Return the (X, Y) coordinate for the center point of the cell that contains the specified text.  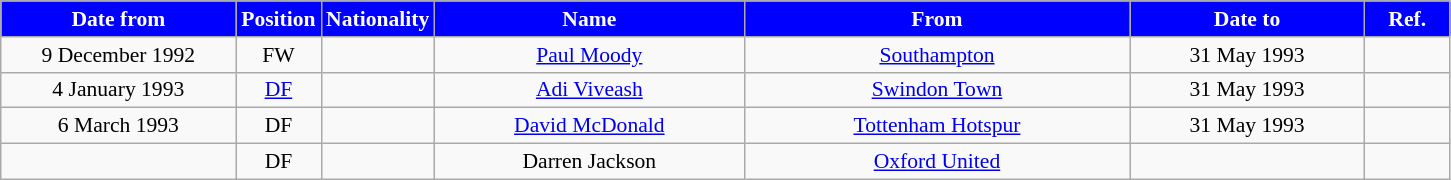
Tottenham Hotspur (936, 126)
Ref. (1408, 19)
David McDonald (589, 126)
Nationality (378, 19)
6 March 1993 (118, 126)
Date to (1248, 19)
Position (278, 19)
Southampton (936, 55)
Paul Moody (589, 55)
Swindon Town (936, 90)
Name (589, 19)
Darren Jackson (589, 162)
From (936, 19)
FW (278, 55)
Date from (118, 19)
9 December 1992 (118, 55)
Oxford United (936, 162)
4 January 1993 (118, 90)
Adi Viveash (589, 90)
